Return the [x, y] coordinate for the center point of the cell that contains the specified text.  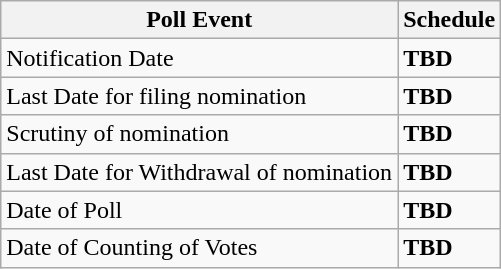
Poll Event [200, 20]
Last Date for Withdrawal of nomination [200, 172]
Schedule [450, 20]
Scrutiny of nomination [200, 134]
Date of Counting of Votes [200, 248]
Date of Poll [200, 210]
Last Date for filing nomination [200, 96]
Notification Date [200, 58]
